Capture the cell that displays the provided text and extract its (X, Y) central coordinate. 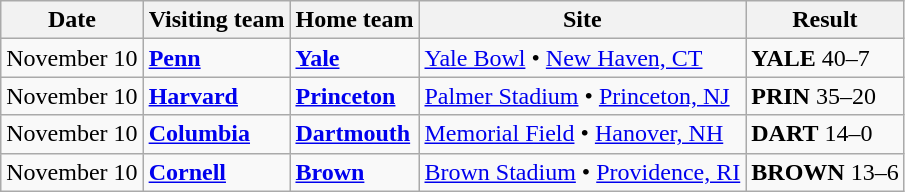
Brown Stadium • Providence, RI (582, 172)
Home team (354, 20)
Dartmouth (354, 134)
Yale Bowl • New Haven, CT (582, 58)
Yale (354, 58)
PRIN 35–20 (825, 96)
Cornell (216, 172)
BROWN 13–6 (825, 172)
YALE 40–7 (825, 58)
Princeton (354, 96)
Visiting team (216, 20)
Date (72, 20)
Brown (354, 172)
Result (825, 20)
Harvard (216, 96)
Columbia (216, 134)
Memorial Field • Hanover, NH (582, 134)
Penn (216, 58)
Palmer Stadium • Princeton, NJ (582, 96)
DART 14–0 (825, 134)
Site (582, 20)
